Pinpoint the cell where the given text exists, returning its (x, y) midpoint coordinate. 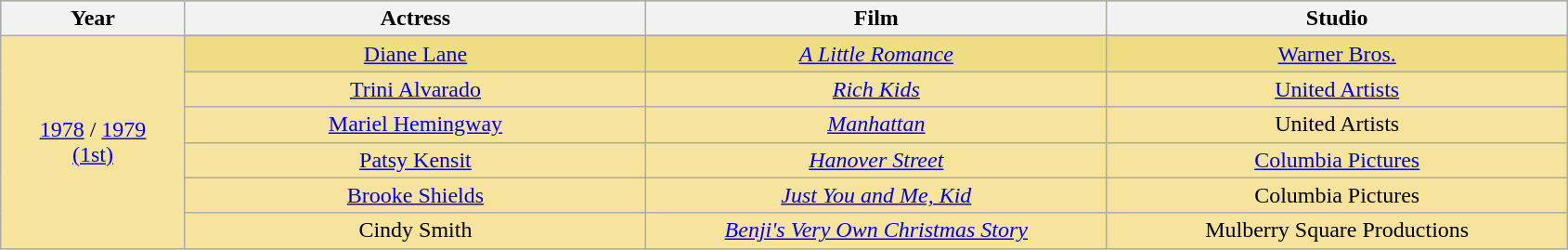
Year (93, 19)
Studio (1337, 19)
Warner Bros. (1337, 54)
Just You and Me, Kid (876, 195)
Cindy Smith (415, 230)
Actress (415, 19)
Manhattan (876, 125)
Diane Lane (415, 54)
Mulberry Square Productions (1337, 230)
A Little Romance (876, 54)
Benji's Very Own Christmas Story (876, 230)
Mariel Hemingway (415, 125)
Film (876, 19)
Hanover Street (876, 160)
Patsy Kensit (415, 160)
Brooke Shields (415, 195)
1978 / 1979(1st) (93, 142)
Trini Alvarado (415, 89)
Rich Kids (876, 89)
